Locate the cell with the specified text and output its [X, Y] center coordinate. 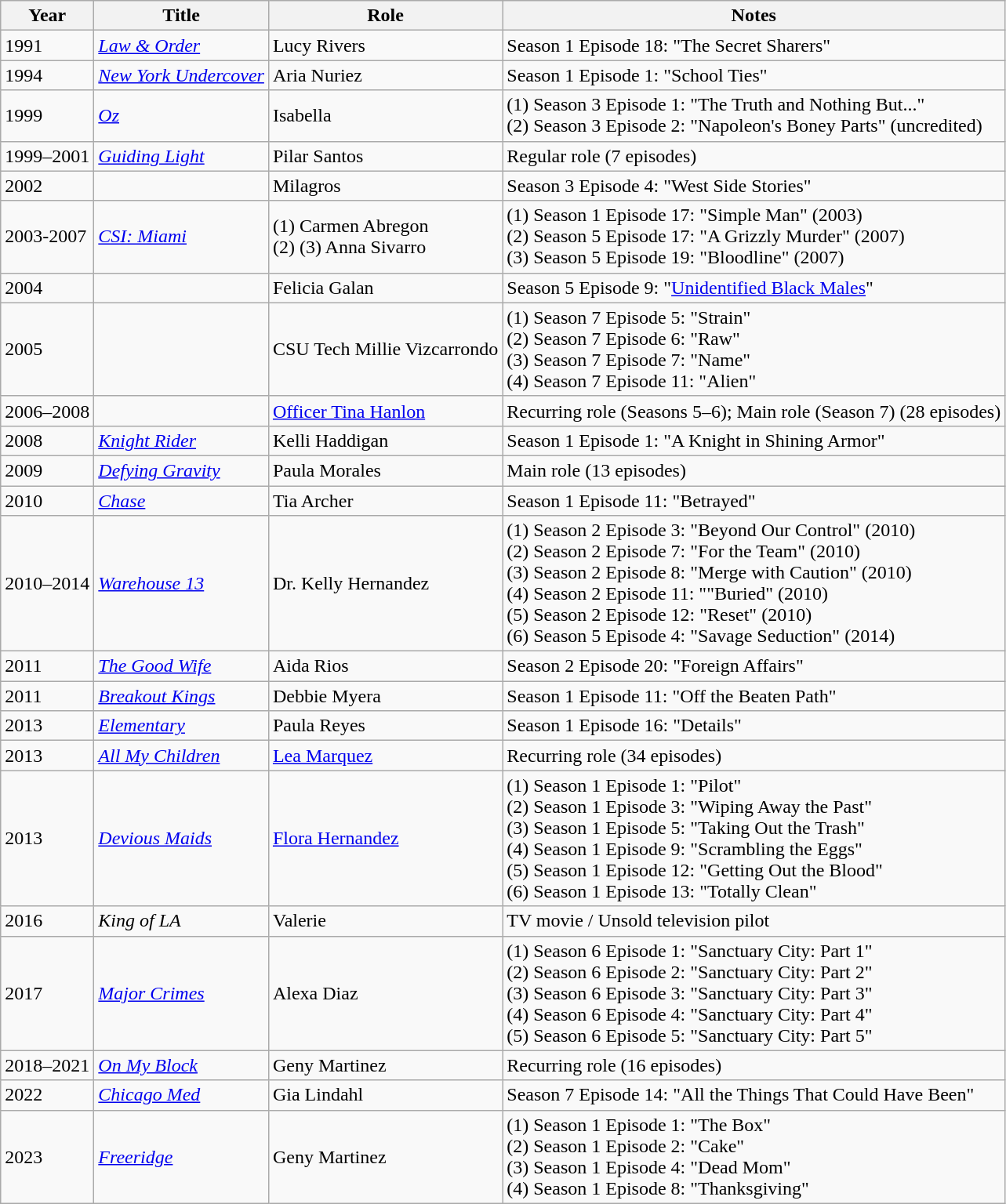
Freeridge [182, 1157]
1994 [47, 75]
Recurring role (Seasons 5–6); Main role (Season 7) (28 episodes) [754, 411]
2006–2008 [47, 411]
Season 1 Episode 1: "School Ties" [754, 75]
Tia Archer [385, 501]
Flora Hernandez [385, 839]
2005 [47, 350]
All My Children [182, 756]
Knight Rider [182, 441]
1999–2001 [47, 156]
Gia Lindahl [385, 1095]
Paula Morales [385, 470]
The Good Wife [182, 666]
CSI: Miami [182, 237]
1999 [47, 116]
New York Undercover [182, 75]
Season 7 Episode 14: "All the Things That Could Have Been" [754, 1095]
Recurring role (16 episodes) [754, 1065]
2004 [47, 288]
Isabella [385, 116]
Regular role (7 episodes) [754, 156]
1991 [47, 45]
On My Block [182, 1065]
Guiding Light [182, 156]
Aida Rios [385, 666]
Title [182, 16]
(1) Season 1 Episode 17: "Simple Man" (2003)(2) Season 5 Episode 17: "A Grizzly Murder" (2007)(3) Season 5 Episode 19: "Bloodline" (2007) [754, 237]
Lucy Rivers [385, 45]
Paula Reyes [385, 726]
Season 3 Episode 4: "West Side Stories" [754, 186]
Chicago Med [182, 1095]
2022 [47, 1095]
Kelli Haddigan [385, 441]
Chase [182, 501]
Season 1 Episode 1: "A Knight in Shining Armor" [754, 441]
2018–2021 [47, 1065]
Officer Tina Hanlon [385, 411]
Dr. Kelly Hernandez [385, 583]
Major Crimes [182, 993]
Lea Marquez [385, 756]
Season 1 Episode 18: "The Secret Sharers" [754, 45]
Oz [182, 116]
Warehouse 13 [182, 583]
(1) Season 7 Episode 5: "Strain"(2) Season 7 Episode 6: "Raw"(3) Season 7 Episode 7: "Name"(4) Season 7 Episode 11: "Alien" [754, 350]
Role [385, 16]
(1) Carmen Abregon(2) (3) Anna Sivarro [385, 237]
Year [47, 16]
Felicia Galan [385, 288]
Breakout Kings [182, 696]
Main role (13 episodes) [754, 470]
CSU Tech Millie Vizcarrondo [385, 350]
(1) Season 1 Episode 1: "The Box"(2) Season 1 Episode 2: "Cake"(3) Season 1 Episode 4: "Dead Mom"(4) Season 1 Episode 8: "Thanksgiving" [754, 1157]
Alexa Diaz [385, 993]
Season 1 Episode 11: "Off the Beaten Path" [754, 696]
2017 [47, 993]
TV movie / Unsold television pilot [754, 921]
Season 5 Episode 9: "Unidentified Black Males" [754, 288]
Devious Maids [182, 839]
2002 [47, 186]
Season 2 Episode 20: "Foreign Affairs" [754, 666]
Recurring role (34 episodes) [754, 756]
Notes [754, 16]
Season 1 Episode 11: "Betrayed" [754, 501]
2010–2014 [47, 583]
Valerie [385, 921]
Debbie Myera [385, 696]
2008 [47, 441]
2009 [47, 470]
2003-2007 [47, 237]
2023 [47, 1157]
Elementary [182, 726]
Pilar Santos [385, 156]
2010 [47, 501]
(1) Season 3 Episode 1: "The Truth and Nothing But..."(2) Season 3 Episode 2: "Napoleon's Boney Parts" (uncredited) [754, 116]
Milagros [385, 186]
2016 [47, 921]
Season 1 Episode 16: "Details" [754, 726]
Law & Order [182, 45]
King of LA [182, 921]
Aria Nuriez [385, 75]
Defying Gravity [182, 470]
